Detect which cell encompasses the target text, then output its [x, y] center coordinate. 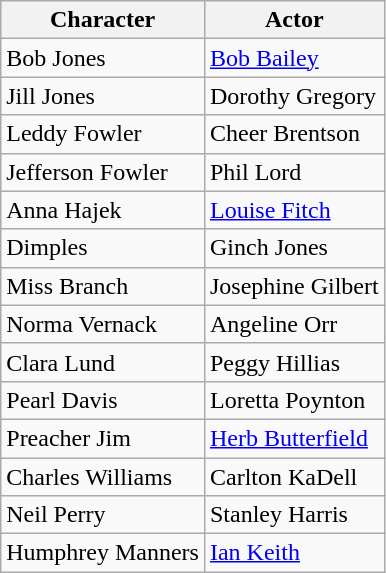
Preacher Jim [103, 438]
Ginch Jones [294, 248]
Actor [294, 20]
Clara Lund [103, 362]
Charles Williams [103, 477]
Miss Branch [103, 286]
Humphrey Manners [103, 553]
Bob Bailey [294, 58]
Norma Vernack [103, 324]
Jill Jones [103, 96]
Peggy Hillias [294, 362]
Carlton KaDell [294, 477]
Louise Fitch [294, 210]
Cheer Brentson [294, 134]
Stanley Harris [294, 515]
Dorothy Gregory [294, 96]
Pearl Davis [103, 400]
Jefferson Fowler [103, 172]
Josephine Gilbert [294, 286]
Angeline Orr [294, 324]
Dimples [103, 248]
Ian Keith [294, 553]
Neil Perry [103, 515]
Leddy Fowler [103, 134]
Character [103, 20]
Anna Hajek [103, 210]
Bob Jones [103, 58]
Loretta Poynton [294, 400]
Herb Butterfield [294, 438]
Phil Lord [294, 172]
